Pinpoint the cell where the given text exists, returning its [X, Y] midpoint coordinate. 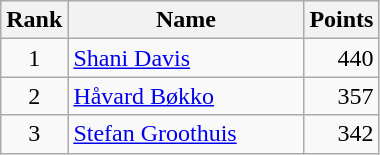
Points [342, 20]
440 [342, 58]
3 [34, 134]
Shani Davis [186, 58]
Name [186, 20]
1 [34, 58]
357 [342, 96]
Rank [34, 20]
Stefan Groothuis [186, 134]
Håvard Bøkko [186, 96]
2 [34, 96]
342 [342, 134]
